Return [X, Y] of the center of cell containing provided text 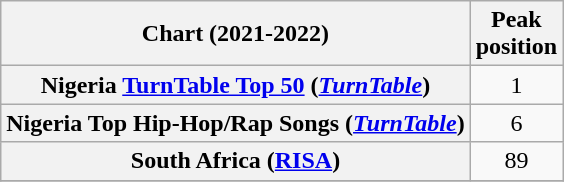
Chart (2021-2022) [236, 34]
Nigeria TurnTable Top 50 (TurnTable) [236, 85]
6 [516, 123]
89 [516, 161]
Nigeria Top Hip-Hop/Rap Songs (TurnTable) [236, 123]
Peakposition [516, 34]
South Africa (RISA) [236, 161]
1 [516, 85]
